Search for the cell housing the specified text and yield its (X, Y) center coordinate. 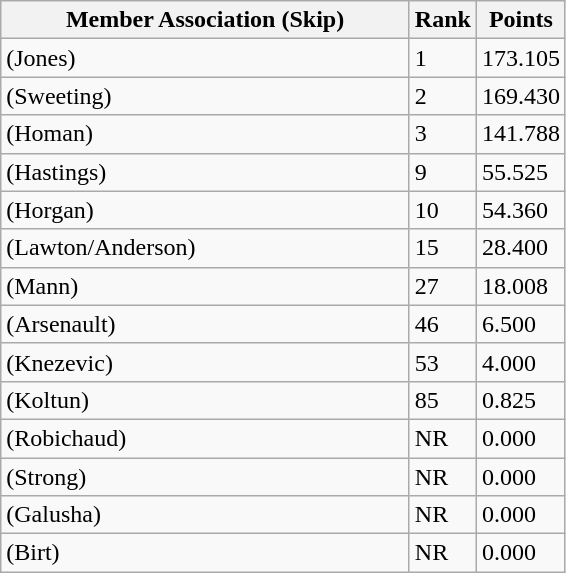
(Koltun) (206, 400)
Points (520, 20)
10 (442, 210)
(Lawton/Anderson) (206, 248)
6.500 (520, 324)
18.008 (520, 286)
(Strong) (206, 477)
(Hastings) (206, 172)
9 (442, 172)
0.825 (520, 400)
(Mann) (206, 286)
27 (442, 286)
28.400 (520, 248)
2 (442, 96)
55.525 (520, 172)
(Homan) (206, 134)
1 (442, 58)
46 (442, 324)
54.360 (520, 210)
(Knezevic) (206, 362)
(Robichaud) (206, 438)
169.430 (520, 96)
(Horgan) (206, 210)
(Jones) (206, 58)
4.000 (520, 362)
(Birt) (206, 553)
Rank (442, 20)
3 (442, 134)
(Galusha) (206, 515)
173.105 (520, 58)
15 (442, 248)
(Sweeting) (206, 96)
Member Association (Skip) (206, 20)
53 (442, 362)
(Arsenault) (206, 324)
141.788 (520, 134)
85 (442, 400)
